Locate the cell with the specified text and output its [X, Y] center coordinate. 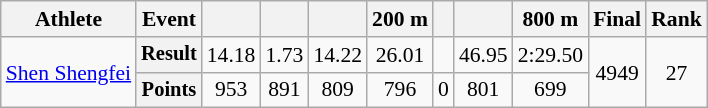
801 [484, 90]
Shen Shengfei [68, 72]
800 m [550, 19]
27 [676, 72]
Athlete [68, 19]
14.18 [232, 55]
Event [169, 19]
Final [617, 19]
4949 [617, 72]
2:29.50 [550, 55]
Result [169, 55]
809 [338, 90]
200 m [400, 19]
46.95 [484, 55]
Rank [676, 19]
1.73 [284, 55]
0 [444, 90]
796 [400, 90]
891 [284, 90]
953 [232, 90]
26.01 [400, 55]
Points [169, 90]
14.22 [338, 55]
699 [550, 90]
